For the text-containing cell, return its midpoint in [x, y] coordinate format. 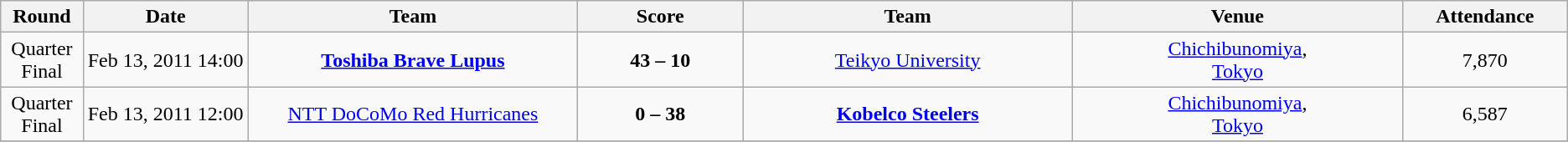
Kobelco Steelers [908, 114]
Feb 13, 2011 14:00 [166, 60]
Attendance [1484, 17]
6,587 [1484, 114]
Round [42, 17]
7,870 [1484, 60]
Teikyo University [908, 60]
Feb 13, 2011 12:00 [166, 114]
Toshiba Brave Lupus [413, 60]
43 – 10 [660, 60]
NTT DoCoMo Red Hurricanes [413, 114]
Score [660, 17]
Date [166, 17]
Venue [1238, 17]
0 – 38 [660, 114]
